For the text-containing cell, return its midpoint in [X, Y] coordinate format. 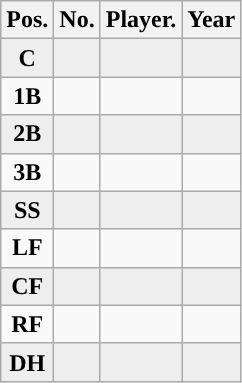
2B [28, 134]
CF [28, 286]
3B [28, 172]
Player. [140, 20]
No. [77, 20]
SS [28, 210]
DH [28, 362]
1B [28, 96]
C [28, 58]
RF [28, 324]
Pos. [28, 20]
Year [212, 20]
LF [28, 248]
